Determine the [X, Y] coordinate at the center of the cell enclosing the given text.  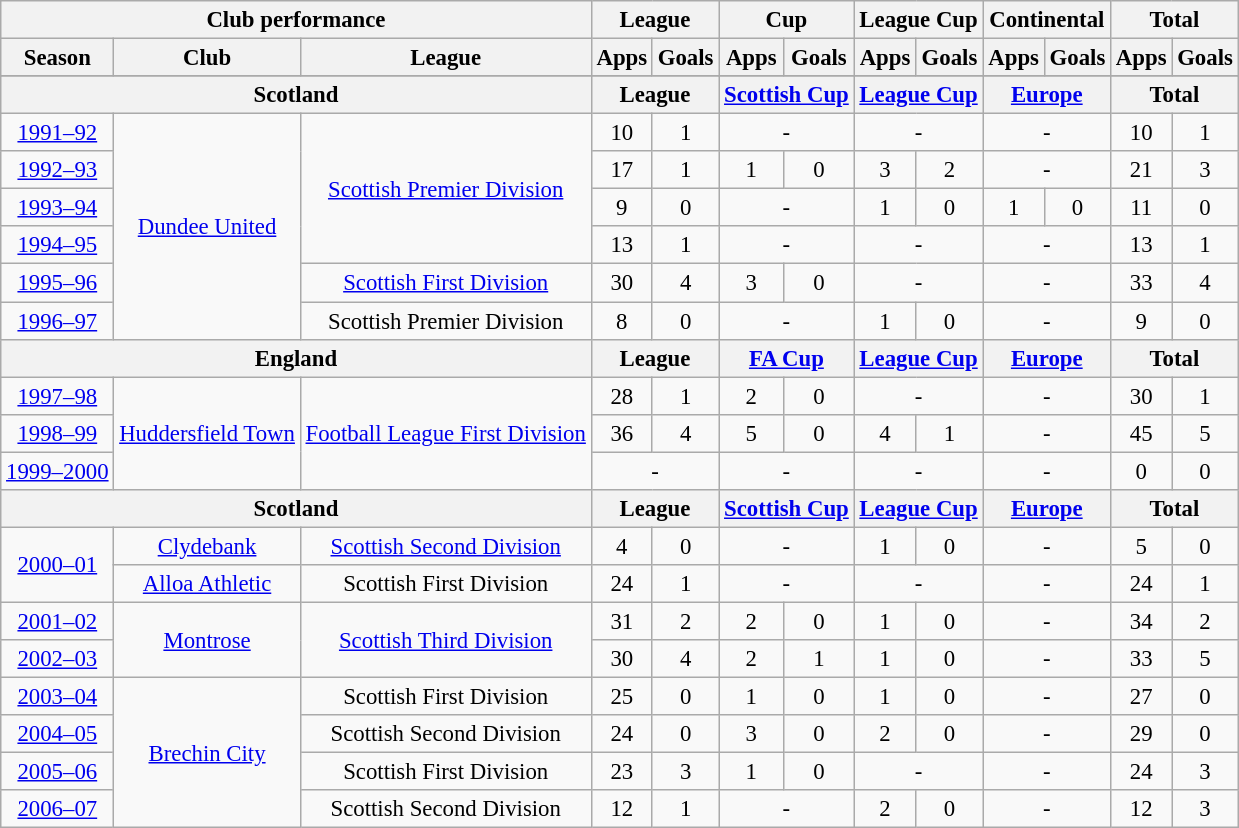
Brechin City [207, 753]
2004–05 [58, 734]
Clydebank [207, 546]
Scottish Third Division [446, 640]
1995–96 [58, 283]
2005–06 [58, 772]
1994–95 [58, 245]
1996–97 [58, 321]
36 [622, 433]
1998–99 [58, 433]
2000–01 [58, 564]
1999–2000 [58, 471]
England [296, 358]
1992–93 [58, 170]
31 [622, 621]
21 [1142, 170]
1991–92 [58, 133]
Continental [1047, 20]
17 [622, 170]
2002–03 [58, 659]
27 [1142, 697]
45 [1142, 433]
34 [1142, 621]
2001–02 [58, 621]
Dundee United [207, 227]
Huddersfield Town [207, 434]
Montrose [207, 640]
FA Cup [786, 358]
Cup [786, 20]
Season [58, 58]
1997–98 [58, 396]
28 [622, 396]
1993–94 [58, 208]
2006–07 [58, 809]
2003–04 [58, 697]
23 [622, 772]
Club [207, 58]
29 [1142, 734]
Alloa Athletic [207, 584]
Club performance [296, 20]
Football League First Division [446, 434]
11 [1142, 208]
8 [622, 321]
25 [622, 697]
